Find where the given text appears and provide that cell's center as (x, y) coordinate. 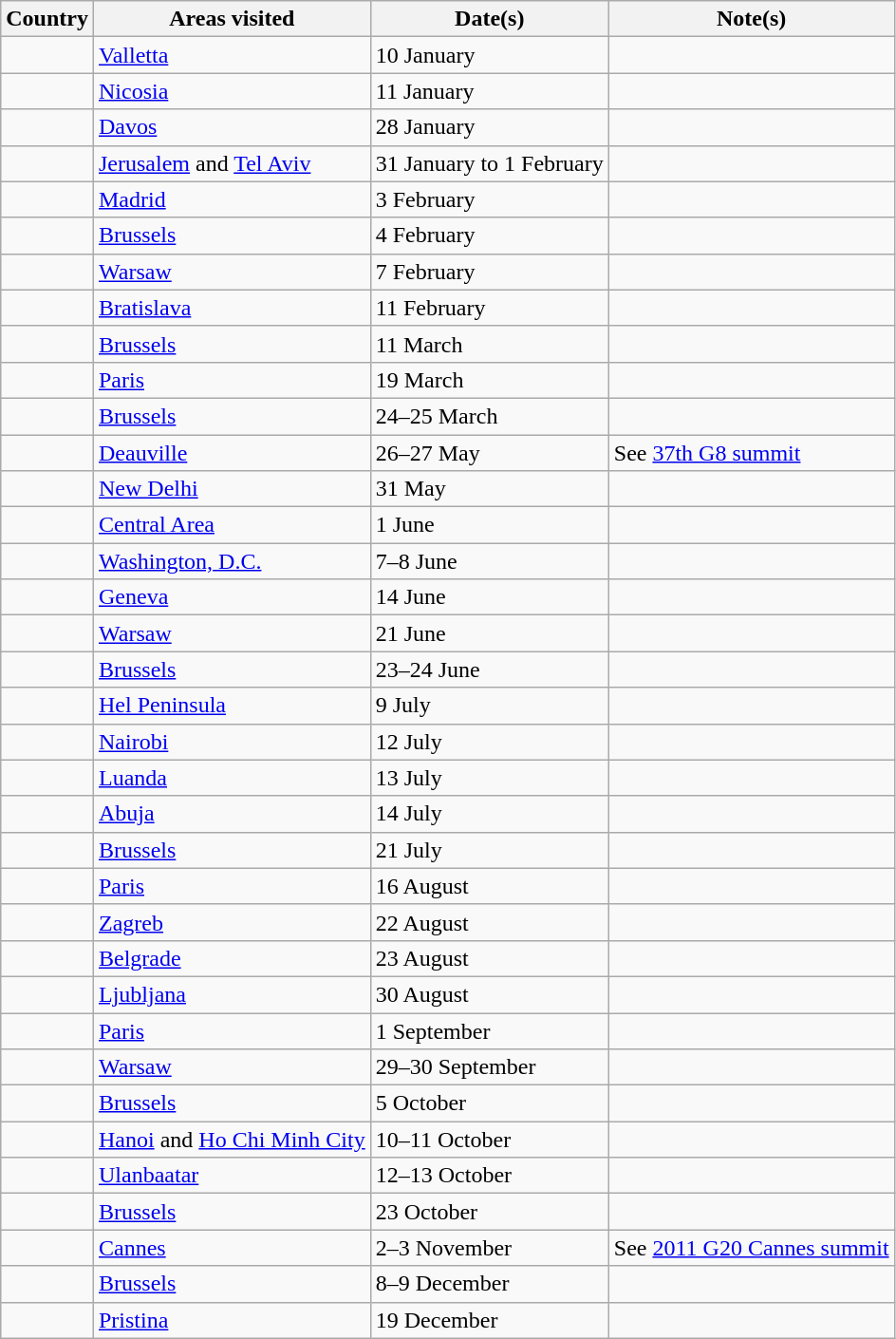
21 June (490, 633)
Hel Peninsula (232, 706)
19 December (490, 1320)
16 August (490, 886)
7 February (490, 272)
Date(s) (490, 19)
Zagreb (232, 922)
12–13 October (490, 1176)
Areas visited (232, 19)
1 September (490, 1030)
14 June (490, 597)
1 June (490, 525)
Ljubljana (232, 994)
Note(s) (752, 19)
See 2011 G20 Cannes summit (752, 1248)
See 37th G8 summit (752, 453)
Bratislava (232, 308)
11 February (490, 308)
Hanoi and Ho Chi Minh City (232, 1140)
Davos (232, 127)
5 October (490, 1103)
Luanda (232, 778)
2–3 November (490, 1248)
12 July (490, 742)
Nairobi (232, 742)
7–8 June (490, 561)
4 February (490, 236)
31 January to 1 February (490, 163)
11 March (490, 344)
Abuja (232, 814)
Ulanbaatar (232, 1176)
Country (47, 19)
3 February (490, 199)
Jerusalem and Tel Aviv (232, 163)
Cannes (232, 1248)
10–11 October (490, 1140)
8–9 December (490, 1284)
14 July (490, 814)
23 October (490, 1212)
30 August (490, 994)
19 March (490, 380)
Belgrade (232, 958)
28 January (490, 127)
31 May (490, 489)
Geneva (232, 597)
13 July (490, 778)
24–25 March (490, 416)
26–27 May (490, 453)
New Delhi (232, 489)
23 August (490, 958)
Deauville (232, 453)
Madrid (232, 199)
Valletta (232, 55)
Pristina (232, 1320)
21 July (490, 850)
10 January (490, 55)
9 July (490, 706)
22 August (490, 922)
Nicosia (232, 91)
23–24 June (490, 669)
Washington, D.C. (232, 561)
11 January (490, 91)
Central Area (232, 525)
29–30 September (490, 1067)
